For the text-containing cell, return its midpoint in (x, y) coordinate format. 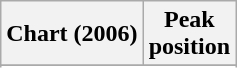
Chart (2006) (72, 34)
Peakposition (189, 34)
